Provide the [x, y] coordinate of the cell's center where the given text is located.  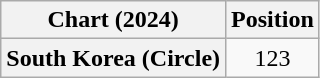
Chart (2024) [114, 20]
123 [273, 58]
Position [273, 20]
South Korea (Circle) [114, 58]
